Output the [x, y] coordinate of the center of the cell containing the given text.  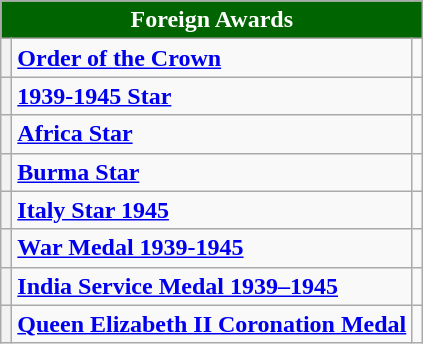
Italy Star 1945 [212, 210]
India Service Medal 1939–1945 [212, 286]
War Medal 1939-1945 [212, 248]
Africa Star [212, 134]
Queen Elizabeth II Coronation Medal [212, 324]
Order of the Crown [212, 58]
Foreign Awards [212, 20]
1939-1945 Star [212, 96]
Burma Star [212, 172]
